Return [x, y] of the center of cell containing provided text 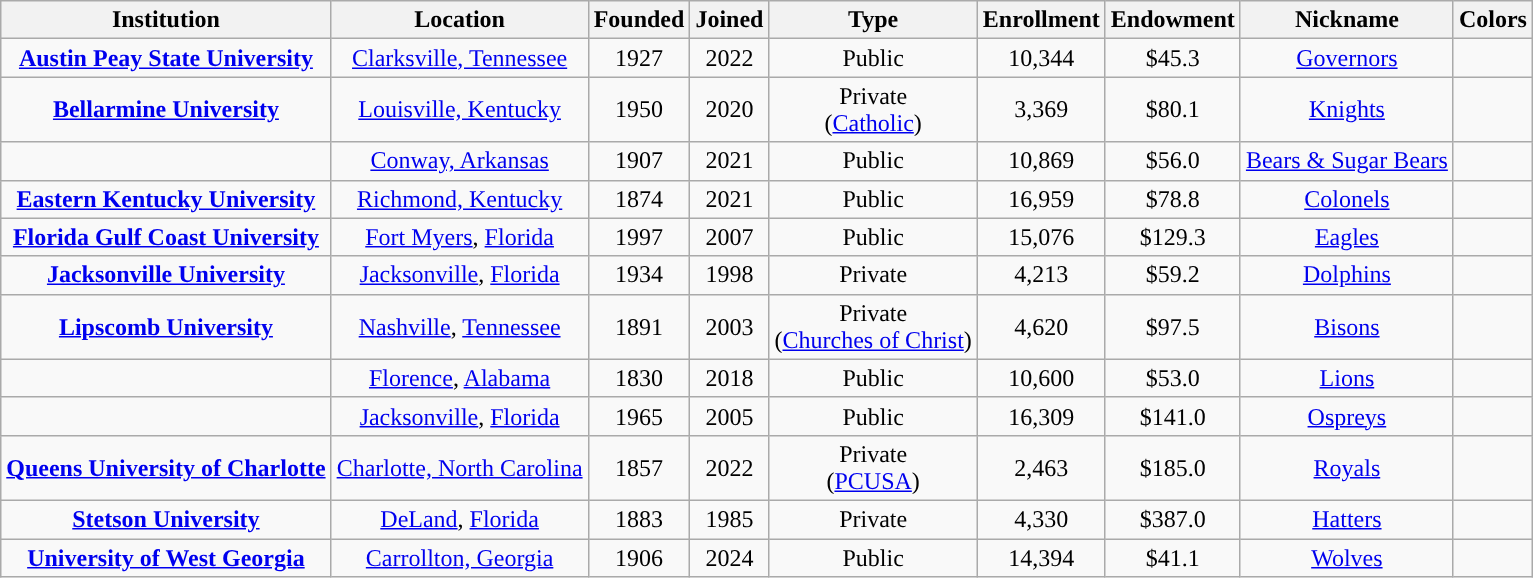
2005 [730, 416]
Private(PCUSA) [873, 468]
Jacksonville University [166, 275]
Joined [730, 20]
$56.0 [1172, 161]
3,369 [1041, 110]
Nashville, Tennessee [460, 326]
1907 [639, 161]
Ospreys [1346, 416]
2007 [730, 237]
$97.5 [1172, 326]
Enrollment [1041, 20]
Bellarmine University [166, 110]
Clarksville, Tennessee [460, 58]
16,309 [1041, 416]
10,344 [1041, 58]
Hatters [1346, 519]
1927 [639, 58]
Florence, Alabama [460, 378]
Private(Churches of Christ) [873, 326]
Charlotte, North Carolina [460, 468]
16,959 [1041, 199]
Florida Gulf Coast University [166, 237]
2018 [730, 378]
1965 [639, 416]
1998 [730, 275]
1857 [639, 468]
14,394 [1041, 557]
Nickname [1346, 20]
2,463 [1041, 468]
Institution [166, 20]
$45.3 [1172, 58]
Lions [1346, 378]
1985 [730, 519]
1883 [639, 519]
$59.2 [1172, 275]
Queens University of Charlotte [166, 468]
Bears & Sugar Bears [1346, 161]
$129.3 [1172, 237]
University of West Georgia [166, 557]
Lipscomb University [166, 326]
10,600 [1041, 378]
Eagles [1346, 237]
Conway, Arkansas [460, 161]
1934 [639, 275]
Carrollton, Georgia [460, 557]
Colonels [1346, 199]
2020 [730, 110]
Louisville, Kentucky [460, 110]
Governors [1346, 58]
1874 [639, 199]
$53.0 [1172, 378]
$41.1 [1172, 557]
Bisons [1346, 326]
Knights [1346, 110]
$387.0 [1172, 519]
1891 [639, 326]
Royals [1346, 468]
Wolves [1346, 557]
Eastern Kentucky University [166, 199]
Endowment [1172, 20]
Austin Peay State University [166, 58]
Fort Myers, Florida [460, 237]
$78.8 [1172, 199]
4,620 [1041, 326]
DeLand, Florida [460, 519]
10,869 [1041, 161]
Richmond, Kentucky [460, 199]
15,076 [1041, 237]
1906 [639, 557]
Stetson University [166, 519]
Founded [639, 20]
Dolphins [1346, 275]
2024 [730, 557]
1950 [639, 110]
4,213 [1041, 275]
Location [460, 20]
Type [873, 20]
1997 [639, 237]
Colors [1492, 20]
4,330 [1041, 519]
2003 [730, 326]
1830 [639, 378]
Private(Catholic) [873, 110]
$141.0 [1172, 416]
$185.0 [1172, 468]
$80.1 [1172, 110]
